Determine the [x, y] coordinate at the center of the cell enclosing the given text.  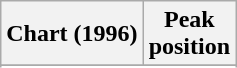
Chart (1996) [72, 34]
Peakposition [189, 34]
